Pinpoint the cell where the given text exists, returning its (X, Y) midpoint coordinate. 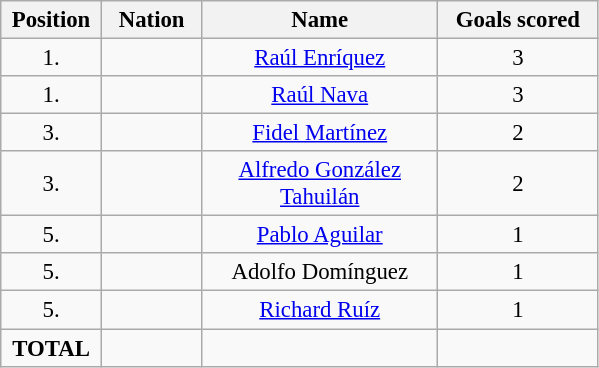
Richard Ruíz (320, 310)
Adolfo Domínguez (320, 273)
Fidel Martínez (320, 133)
Nation (152, 20)
Raúl Enríquez (320, 58)
Pablo Aguilar (320, 235)
Raúl Nava (320, 95)
TOTAL (52, 348)
Alfredo González Tahuilán (320, 184)
Position (52, 20)
Goals scored (518, 20)
Name (320, 20)
